Determine the [X, Y] coordinate at the center of the cell enclosing the given text.  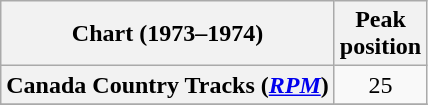
25 [380, 85]
Canada Country Tracks (RPM) [168, 85]
Peakposition [380, 34]
Chart (1973–1974) [168, 34]
